Output the [x, y] coordinate of the center of the cell containing the given text.  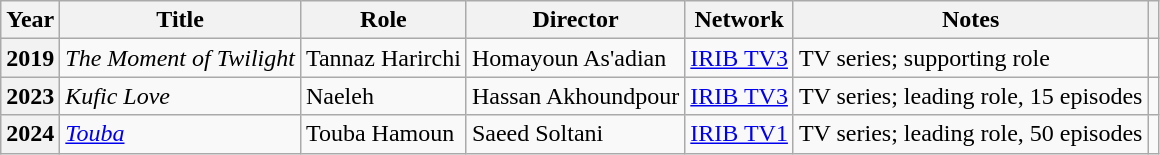
Saeed Soltani [575, 134]
Network [740, 20]
TV series; supporting role [970, 58]
Role [383, 20]
Touba [180, 134]
Touba Hamoun [383, 134]
Kufic Love [180, 96]
The Moment of Twilight [180, 58]
TV series; leading role, 15 episodes [970, 96]
IRIB TV1 [740, 134]
Homayoun As'adian [575, 58]
Tannaz Harirchi [383, 58]
Naeleh [383, 96]
Notes [970, 20]
Hassan Akhoundpour [575, 96]
TV series; leading role, 50 episodes [970, 134]
2023 [30, 96]
2019 [30, 58]
Director [575, 20]
Year [30, 20]
2024 [30, 134]
Title [180, 20]
